Provide the [X, Y] coordinate of the cell's center where the given text is located.  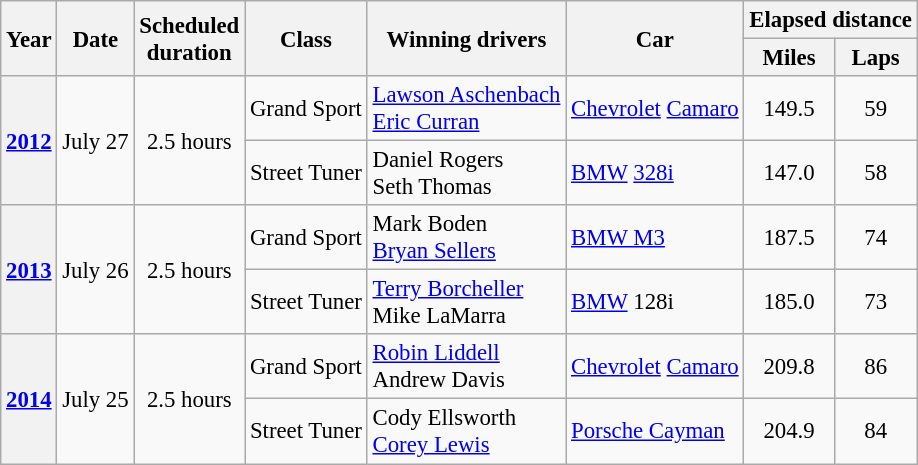
Robin Liddell Andrew Davis [466, 366]
209.8 [789, 366]
Year [29, 38]
Car [655, 38]
July 27 [96, 140]
59 [876, 108]
86 [876, 366]
Terry Borcheller Mike LaMarra [466, 302]
BMW 128i [655, 302]
Daniel Rogers Seth Thomas [466, 174]
147.0 [789, 174]
2012 [29, 140]
BMW M3 [655, 238]
July 25 [96, 398]
149.5 [789, 108]
Cody Ellsworth Corey Lewis [466, 432]
2013 [29, 270]
July 26 [96, 270]
Date [96, 38]
73 [876, 302]
74 [876, 238]
Class [306, 38]
187.5 [789, 238]
Winning drivers [466, 38]
185.0 [789, 302]
Laps [876, 58]
204.9 [789, 432]
Mark Boden Bryan Sellers [466, 238]
Elapsed distance [830, 20]
84 [876, 432]
Lawson Aschenbach Eric Curran [466, 108]
BMW 328i [655, 174]
Scheduledduration [190, 38]
2014 [29, 398]
Miles [789, 58]
58 [876, 174]
Porsche Cayman [655, 432]
